Capture the cell that displays the provided text and extract its (x, y) central coordinate. 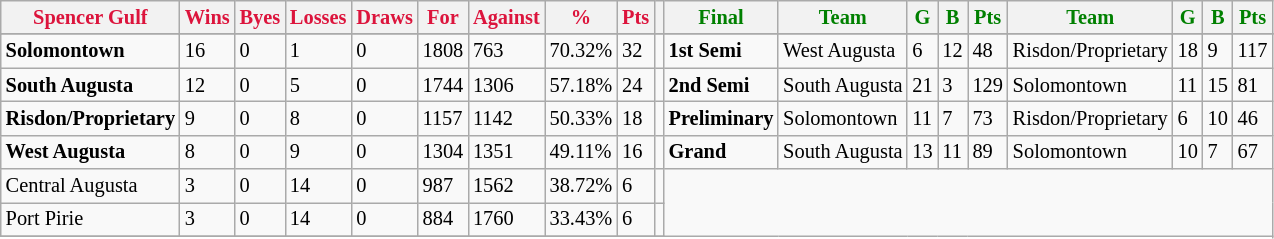
Preliminary (722, 118)
5 (318, 85)
13 (922, 152)
For (443, 17)
Grand (722, 152)
67 (1252, 152)
Port Pirie (90, 219)
763 (506, 51)
1351 (506, 152)
24 (636, 85)
Central Augusta (90, 186)
Losses (318, 17)
33.43% (582, 219)
1306 (506, 85)
46 (1252, 118)
Byes (260, 17)
Draws (384, 17)
50.33% (582, 118)
38.72% (582, 186)
1142 (506, 118)
1304 (443, 152)
117 (1252, 51)
1 (318, 51)
1562 (506, 186)
Final (722, 17)
1157 (443, 118)
1st Semi (722, 51)
21 (922, 85)
32 (636, 51)
Against (506, 17)
89 (988, 152)
73 (988, 118)
1808 (443, 51)
129 (988, 85)
70.32% (582, 51)
Spencer Gulf (90, 17)
% (582, 17)
48 (988, 51)
2nd Semi (722, 85)
Wins (208, 17)
987 (443, 186)
1760 (506, 219)
57.18% (582, 85)
884 (443, 219)
49.11% (582, 152)
1744 (443, 85)
81 (1252, 85)
15 (1218, 85)
